Extract the (X, Y) coordinate from the center of the cell holding the provided text.  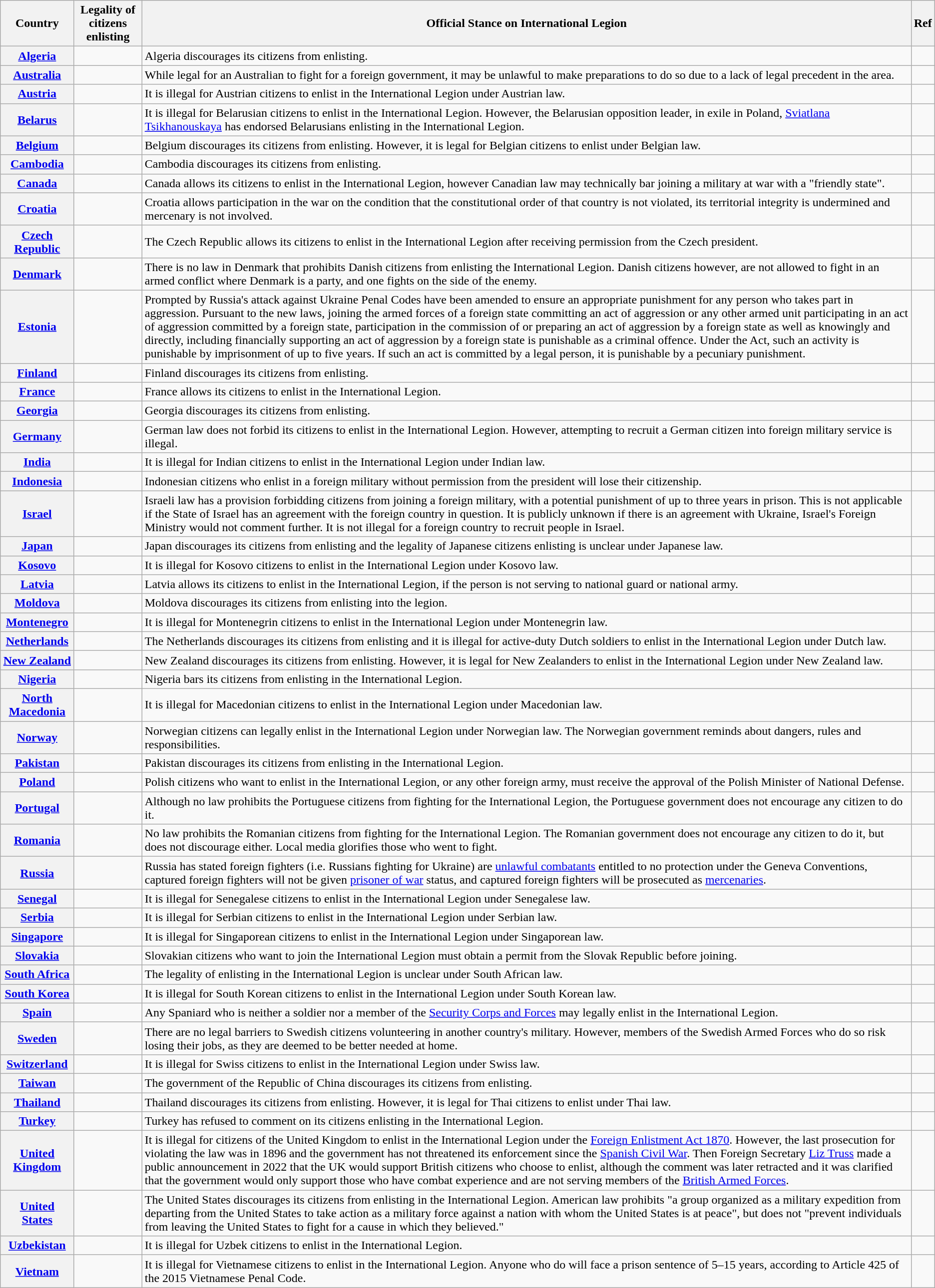
The Czech Republic allows its citizens to enlist in the International Legion after receiving permission from the Czech president. (526, 242)
Cambodia (37, 164)
Moldova discourages its citizens from enlisting into the legion. (526, 603)
India (37, 462)
Finland discourages its citizens from enlisting. (526, 373)
Legality of citizens enlisting (108, 23)
Kosovo (37, 565)
South Korea (37, 993)
It is illegal for Montenegrin citizens to enlist in the International Legion under Montenegrin law. (526, 622)
Germany (37, 436)
It is illegal for Senegalese citizens to enlist in the International Legion under Senegalese law. (526, 899)
Algeria discourages its citizens from enlisting. (526, 56)
Thailand (37, 1102)
Any Spaniard who is neither a soldier nor a member of the Security Corps and Forces may legally enlist in the International Legion. (526, 1012)
Senegal (37, 899)
Taiwan (37, 1083)
Norway (37, 737)
Indonesia (37, 481)
It is illegal for Uzbek citizens to enlist in the International Legion. (526, 1246)
Moldova (37, 603)
It is illegal for Singaporean citizens to enlist in the International Legion under Singaporean law. (526, 937)
South Africa (37, 974)
It is illegal for Indian citizens to enlist in the International Legion under Indian law. (526, 462)
Pakistan discourages its citizens from enlisting in the International Legion. (526, 763)
Canada (37, 183)
Pakistan (37, 763)
Georgia (37, 411)
Austria (37, 94)
Spain (37, 1012)
It is illegal for Kosovo citizens to enlist in the International Legion under Kosovo law. (526, 565)
Japan (37, 546)
Nigeria bars its citizens from enlisting in the International Legion. (526, 679)
Denmark (37, 274)
It is illegal for Swiss citizens to enlist in the International Legion under Swiss law. (526, 1064)
Indonesian citizens who enlist in a foreign military without permission from the president will lose their citizenship. (526, 481)
Turkey (37, 1121)
It is illegal for Macedonian citizens to enlist in the International Legion under Macedonian law. (526, 705)
Cambodia discourages its citizens from enlisting. (526, 164)
Belgium discourages its citizens from enlisting. However, it is legal for Belgian citizens to enlist under Belgian law. (526, 145)
Georgia discourages its citizens from enlisting. (526, 411)
United States (37, 1213)
Belgium (37, 145)
Croatia (37, 209)
France allows its citizens to enlist in the International Legion. (526, 392)
Portugal (37, 808)
Russia (37, 873)
North Macedonia (37, 705)
Latvia allows its citizens to enlist in the International Legion, if the person is not serving to national guard or national army. (526, 584)
Australia (37, 75)
Serbia (37, 918)
Nigeria (37, 679)
Finland (37, 373)
It is illegal for South Korean citizens to enlist in the International Legion under South Korean law. (526, 993)
Slovakian citizens who want to join the International Legion must obtain a permit from the Slovak Republic before joining. (526, 956)
Sweden (37, 1038)
The legality of enlisting in the International Legion is unclear under South African law. (526, 974)
Uzbekistan (37, 1246)
Romania (37, 841)
Poland (37, 782)
France (37, 392)
New Zealand (37, 660)
Switzerland (37, 1064)
Netherlands (37, 641)
Estonia (37, 326)
United Kingdom (37, 1160)
It is illegal for Austrian citizens to enlist in the International Legion under Austrian law. (526, 94)
Singapore (37, 937)
Turkey has refused to comment on its citizens enlisting in the International Legion. (526, 1121)
Algeria (37, 56)
Japan discourages its citizens from enlisting and the legality of Japanese citizens enlisting is unclear under Japanese law. (526, 546)
Czech Republic (37, 242)
Belarus (37, 120)
Thailand discourages its citizens from enlisting. However, it is legal for Thai citizens to enlist under Thai law. (526, 1102)
Israel (37, 514)
Montenegro (37, 622)
The government of the Republic of China discourages its citizens from enlisting. (526, 1083)
Official Stance on International Legion (526, 23)
Vietnam (37, 1271)
Slovakia (37, 956)
Country (37, 23)
It is illegal for Serbian citizens to enlist in the International Legion under Serbian law. (526, 918)
Ref (923, 23)
Latvia (37, 584)
